Output the [X, Y] coordinate of the center of the cell containing the given text.  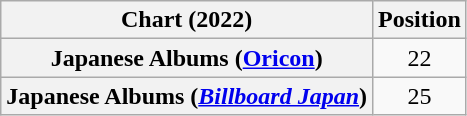
22 [420, 58]
Position [420, 20]
Japanese Albums (Billboard Japan) [187, 96]
25 [420, 96]
Japanese Albums (Oricon) [187, 58]
Chart (2022) [187, 20]
